Find where the given text appears and provide that cell's center as [X, Y] coordinate. 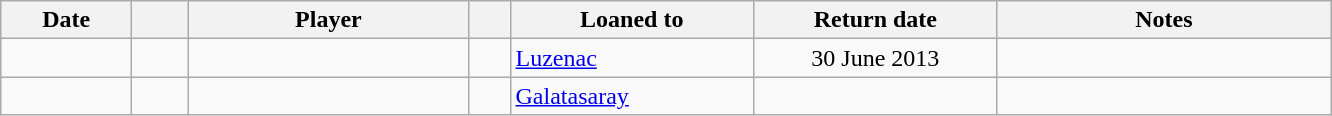
Loaned to [632, 20]
Luzenac [632, 58]
Notes [1164, 20]
Return date [876, 20]
Date [66, 20]
Player [328, 20]
Galatasaray [632, 96]
30 June 2013 [876, 58]
